Scan for the cell matching the given text and deliver its [X, Y] coordinate at center. 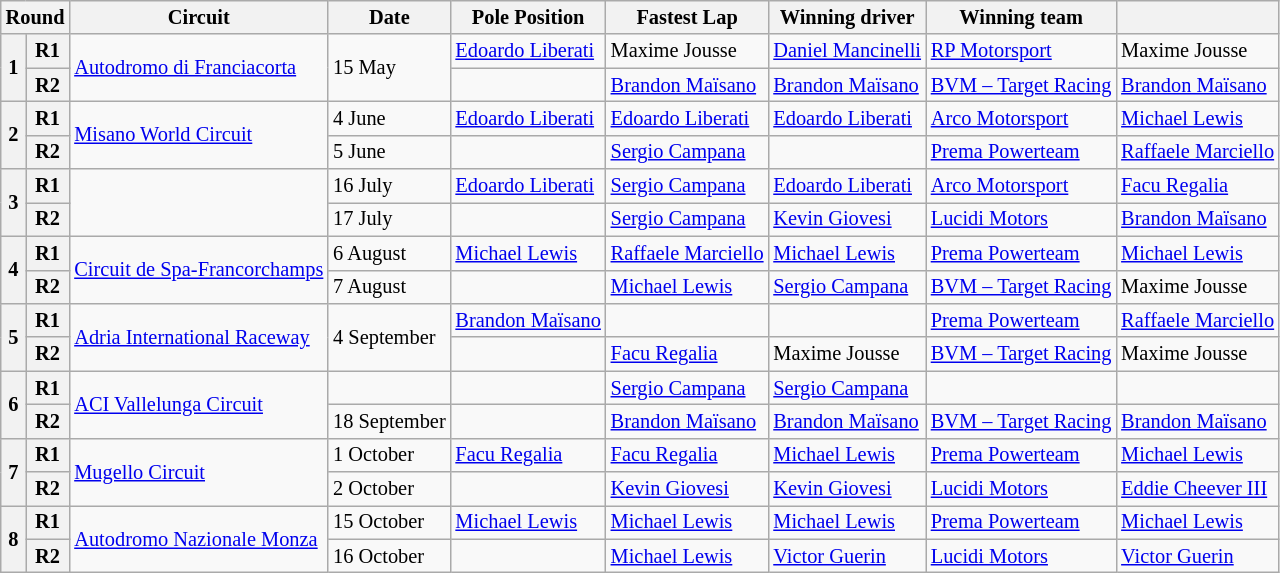
4 September [389, 336]
7 August [389, 287]
3 [14, 202]
5 June [389, 152]
Daniel Mancinelli [846, 51]
7 [14, 472]
16 July [389, 186]
17 July [389, 219]
Adria International Raceway [198, 336]
2 [14, 134]
1 [14, 68]
Pole Position [528, 17]
8 [14, 538]
Winning driver [846, 17]
Round [36, 17]
RP Motorsport [1021, 51]
18 September [389, 421]
15 October [389, 522]
2 October [389, 489]
Circuit de Spa-Francorchamps [198, 270]
Autodromo di Franciacorta [198, 68]
Fastest Lap [688, 17]
Autodromo Nazionale Monza [198, 538]
Circuit [198, 17]
6 August [389, 253]
ACI Vallelunga Circuit [198, 404]
Winning team [1021, 17]
6 [14, 404]
Eddie Cheever III [1198, 489]
1 October [389, 455]
4 [14, 270]
15 May [389, 68]
Mugello Circuit [198, 472]
Date [389, 17]
16 October [389, 556]
4 June [389, 118]
Misano World Circuit [198, 134]
5 [14, 336]
